Capture the cell that displays the provided text and extract its (x, y) central coordinate. 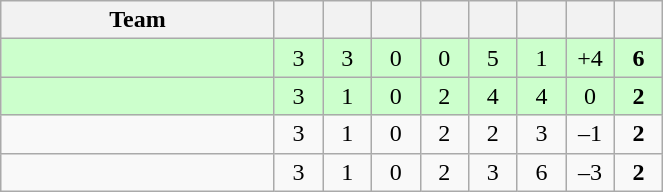
–1 (590, 134)
–3 (590, 172)
Team (138, 20)
+4 (590, 58)
5 (494, 58)
